Find where the given text appears and provide that cell's center as (x, y) coordinate. 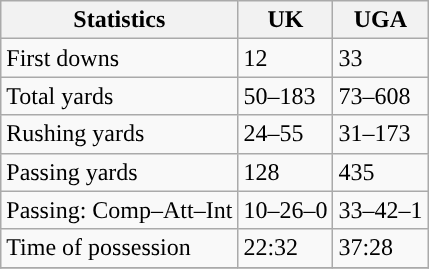
435 (380, 172)
50–183 (286, 96)
Passing yards (120, 172)
31–173 (380, 134)
12 (286, 58)
Statistics (120, 20)
37:28 (380, 248)
Time of possession (120, 248)
First downs (120, 58)
73–608 (380, 96)
Passing: Comp–Att–Int (120, 210)
24–55 (286, 134)
UGA (380, 20)
22:32 (286, 248)
10–26–0 (286, 210)
Rushing yards (120, 134)
128 (286, 172)
33–42–1 (380, 210)
Total yards (120, 96)
UK (286, 20)
33 (380, 58)
